Determine the [X, Y] coordinate at the center of the cell enclosing the given text.  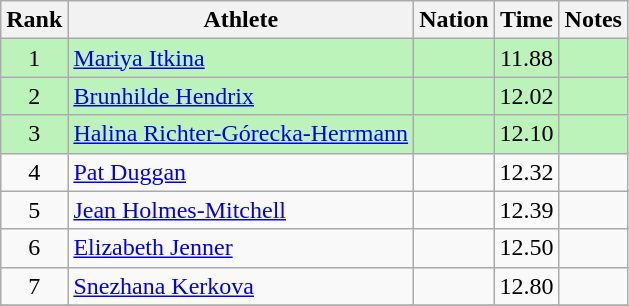
12.39 [526, 210]
12.32 [526, 172]
Brunhilde Hendrix [241, 96]
Elizabeth Jenner [241, 248]
12.50 [526, 248]
7 [34, 286]
4 [34, 172]
1 [34, 58]
Snezhana Kerkova [241, 286]
Athlete [241, 20]
6 [34, 248]
12.80 [526, 286]
Notes [593, 20]
12.10 [526, 134]
3 [34, 134]
Halina Richter-Górecka-Herrmann [241, 134]
Pat Duggan [241, 172]
Jean Holmes-Mitchell [241, 210]
5 [34, 210]
11.88 [526, 58]
12.02 [526, 96]
2 [34, 96]
Nation [454, 20]
Mariya Itkina [241, 58]
Rank [34, 20]
Time [526, 20]
